Search for the cell housing the specified text and yield its [X, Y] center coordinate. 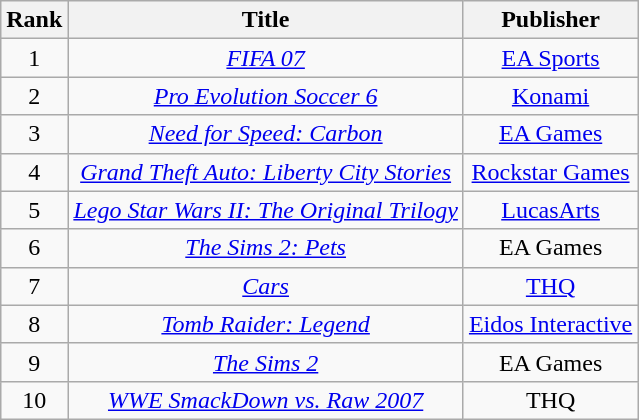
4 [34, 172]
9 [34, 362]
Cars [266, 286]
Konami [550, 96]
10 [34, 400]
Title [266, 20]
The Sims 2: Pets [266, 248]
Rank [34, 20]
5 [34, 210]
FIFA 07 [266, 58]
The Sims 2 [266, 362]
Rockstar Games [550, 172]
3 [34, 134]
Eidos Interactive [550, 324]
WWE SmackDown vs. Raw 2007 [266, 400]
7 [34, 286]
Lego Star Wars II: The Original Trilogy [266, 210]
LucasArts [550, 210]
EA Sports [550, 58]
Tomb Raider: Legend [266, 324]
8 [34, 324]
6 [34, 248]
2 [34, 96]
Need for Speed: Carbon [266, 134]
Pro Evolution Soccer 6 [266, 96]
Publisher [550, 20]
Grand Theft Auto: Liberty City Stories [266, 172]
1 [34, 58]
